Identify which cell holds the provided text, then report its (x, y) central coordinate. 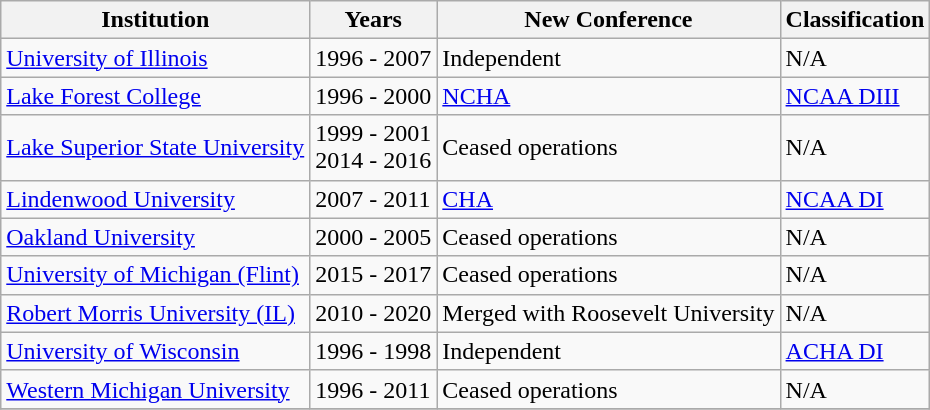
Lindenwood University (156, 199)
2000 - 2005 (374, 237)
1996 - 2011 (374, 389)
NCAA DI (855, 199)
NCHA (608, 96)
Institution (156, 20)
University of Wisconsin (156, 351)
Classification (855, 20)
Lake Superior State University (156, 148)
Years (374, 20)
1996 - 2007 (374, 58)
1996 - 1998 (374, 351)
2007 - 2011 (374, 199)
Lake Forest College (156, 96)
Oakland University (156, 237)
Merged with Roosevelt University (608, 313)
New Conference (608, 20)
University of Michigan (Flint) (156, 275)
University of Illinois (156, 58)
Robert Morris University (IL) (156, 313)
2015 - 2017 (374, 275)
NCAA DIII (855, 96)
2010 - 2020 (374, 313)
CHA (608, 199)
Western Michigan University (156, 389)
1999 - 20012014 - 2016 (374, 148)
ACHA DI (855, 351)
1996 - 2000 (374, 96)
